Locate the cell with the specified text and output its (X, Y) center coordinate. 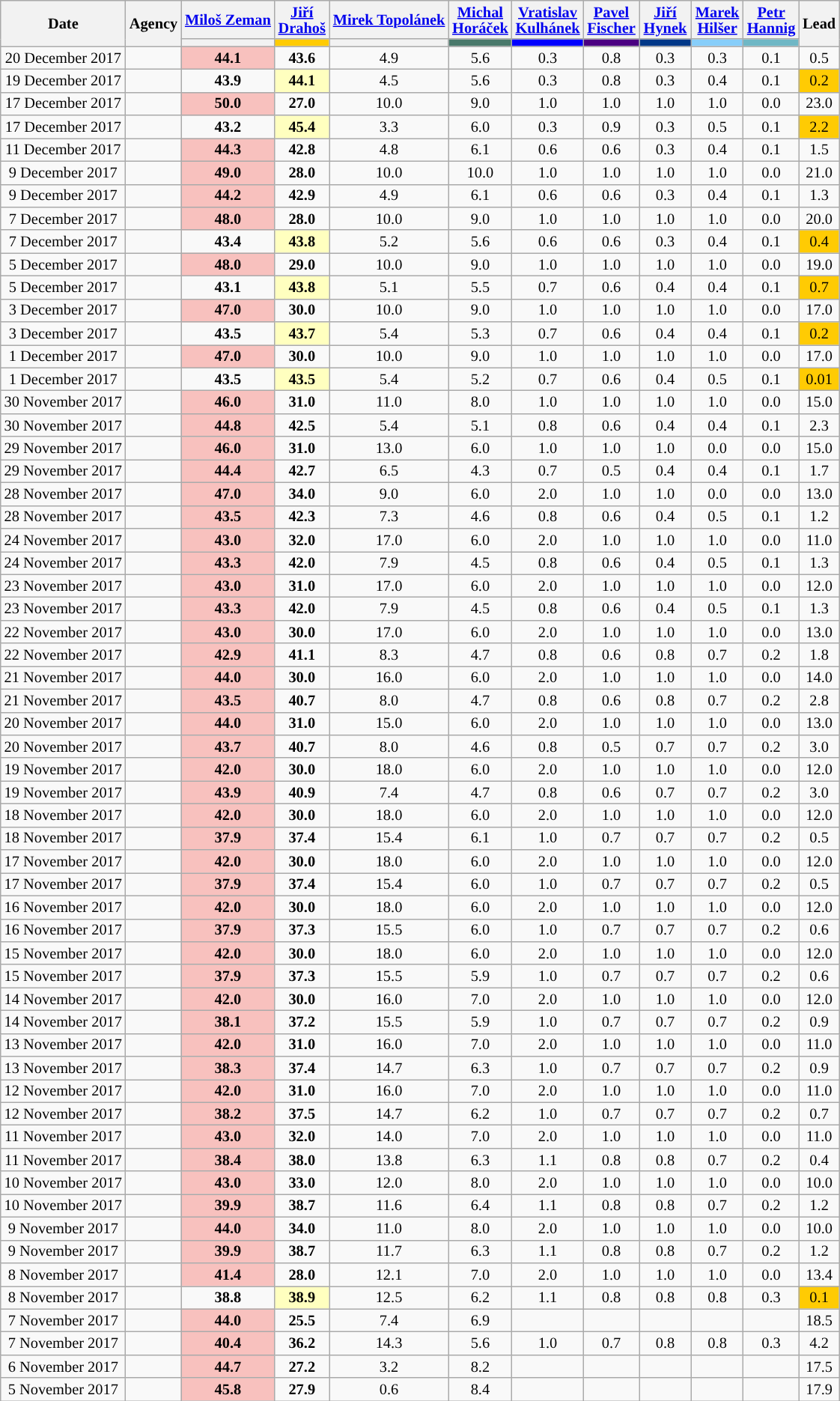
3.3 (389, 127)
5 November 2017 (63, 1390)
21.0 (819, 172)
27.0 (302, 103)
8.2 (480, 1366)
27.2 (302, 1366)
12.1 (389, 1274)
44.3 (228, 150)
5.5 (480, 288)
43.6 (302, 58)
29.0 (302, 265)
11.7 (389, 1252)
37.2 (302, 1021)
7.3 (389, 517)
Agency (153, 22)
19 December 2017 (63, 81)
50.0 (228, 103)
18.5 (819, 1321)
Michal Horáček (480, 19)
33.0 (302, 1183)
43.4 (228, 241)
38.3 (228, 1068)
Vratislav Kulhánek (548, 19)
6.9 (480, 1321)
38.9 (302, 1297)
42.7 (302, 470)
5.3 (480, 334)
36.2 (302, 1343)
Pavel Fischer (611, 19)
1.5 (819, 150)
17.5 (819, 1366)
13.8 (389, 1159)
11 December 2017 (63, 150)
4.3 (480, 470)
11.6 (389, 1206)
Date (63, 22)
12.5 (389, 1297)
4.8 (389, 150)
4.2 (819, 1343)
Miloš Zeman (228, 19)
1.7 (819, 470)
6 November 2017 (63, 1366)
40.9 (302, 792)
41.1 (302, 654)
43.2 (228, 127)
44.2 (228, 196)
6.5 (389, 470)
23.0 (819, 103)
44.7 (228, 1366)
38.0 (302, 1159)
1.8 (819, 654)
44.8 (228, 425)
Petr Hannig (771, 19)
Jiří Drahoš (302, 19)
13.4 (819, 1274)
2.3 (819, 425)
25.5 (302, 1321)
38.1 (228, 1021)
44.4 (228, 470)
42.8 (302, 150)
Marek Hilšer (717, 19)
45.4 (302, 127)
19.0 (819, 265)
3.2 (389, 1366)
6.4 (480, 1206)
38.8 (228, 1297)
14.3 (389, 1343)
20 December 2017 (63, 58)
2.2 (819, 127)
27.9 (302, 1390)
38.4 (228, 1159)
8.3 (389, 654)
Lead (819, 22)
17.9 (819, 1390)
38.2 (228, 1114)
20.0 (819, 219)
8.4 (480, 1390)
41.4 (228, 1274)
43.1 (228, 288)
Mirek Topolánek (389, 19)
49.0 (228, 172)
37.5 (302, 1114)
2.8 (819, 701)
40.4 (228, 1343)
42.5 (302, 425)
45.8 (228, 1390)
Jiří Hynek (666, 19)
42.3 (302, 517)
0.01 (819, 379)
